Find where the given text appears and provide that cell's center as [X, Y] coordinate. 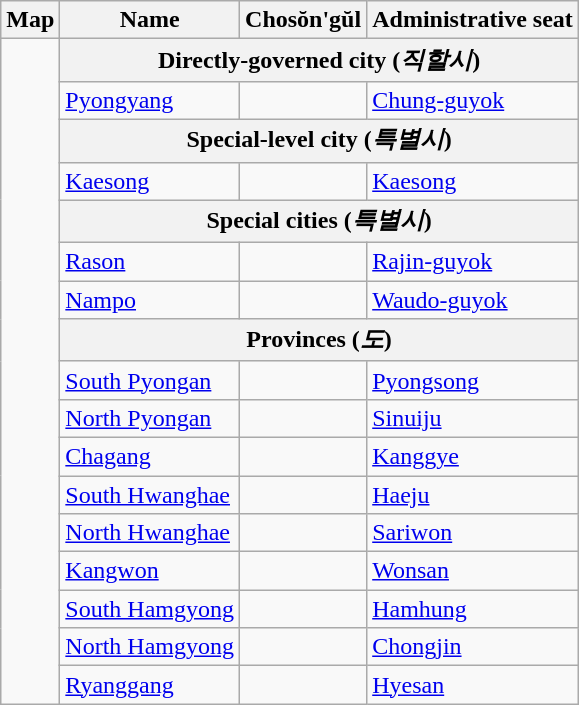
Hyesan [473, 685]
Map [30, 20]
Name [150, 20]
Pyongyang [150, 100]
Special cities (특별시) [320, 222]
Nampo [150, 300]
Hamhung [473, 609]
North Hwanghae [150, 533]
Ryanggang [150, 685]
Rajin-guyok [473, 262]
Chagang [150, 456]
Sariwon [473, 533]
Directly-governed city (직할시) [320, 60]
Special-level city (특별시) [320, 140]
Kanggye [473, 456]
South Hamgyong [150, 609]
Kangwon [150, 571]
Chung-guyok [473, 100]
Administrative seat [473, 20]
North Hamgyong [150, 647]
Wonsan [473, 571]
Chosŏn'gŭl [304, 20]
South Hwanghae [150, 495]
Rason [150, 262]
Sinuiju [473, 418]
South Pyongan [150, 380]
Chongjin [473, 647]
Waudo-guyok [473, 300]
Haeju [473, 495]
Pyongsong [473, 380]
North Pyongan [150, 418]
Provinces (도) [320, 340]
